Return (x, y) of the center of cell containing provided text 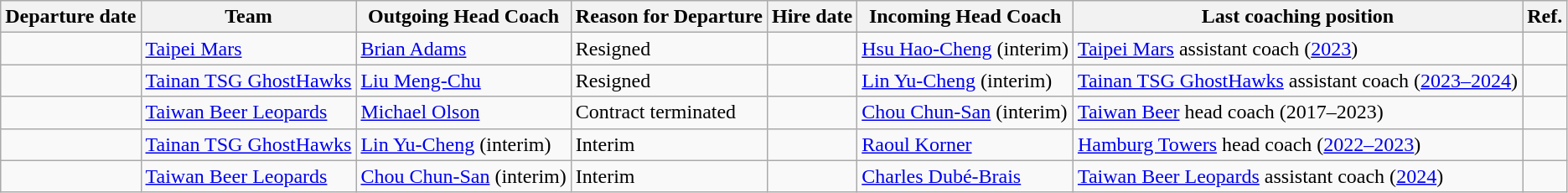
Hamburg Towers head coach (2022–2023) (1297, 144)
Brian Adams (463, 49)
Taipei Mars (248, 49)
Incoming Head Coach (965, 17)
Taiwan Beer head coach (2017–2023) (1297, 112)
Departure date (70, 17)
Taipei Mars assistant coach (2023) (1297, 49)
Ref. (1545, 17)
Charles Dubé-Brais (965, 176)
Team (248, 17)
Tainan TSG GhostHawks assistant coach (2023–2024) (1297, 81)
Michael Olson (463, 112)
Last coaching position (1297, 17)
Taiwan Beer Leopards assistant coach (2024) (1297, 176)
Reason for Departure (669, 17)
Contract terminated (669, 112)
Hsu Hao-Cheng (interim) (965, 49)
Liu Meng-Chu (463, 81)
Outgoing Head Coach (463, 17)
Hire date (811, 17)
Raoul Korner (965, 144)
